Determine the [x, y] coordinate at the center of the cell enclosing the given text.  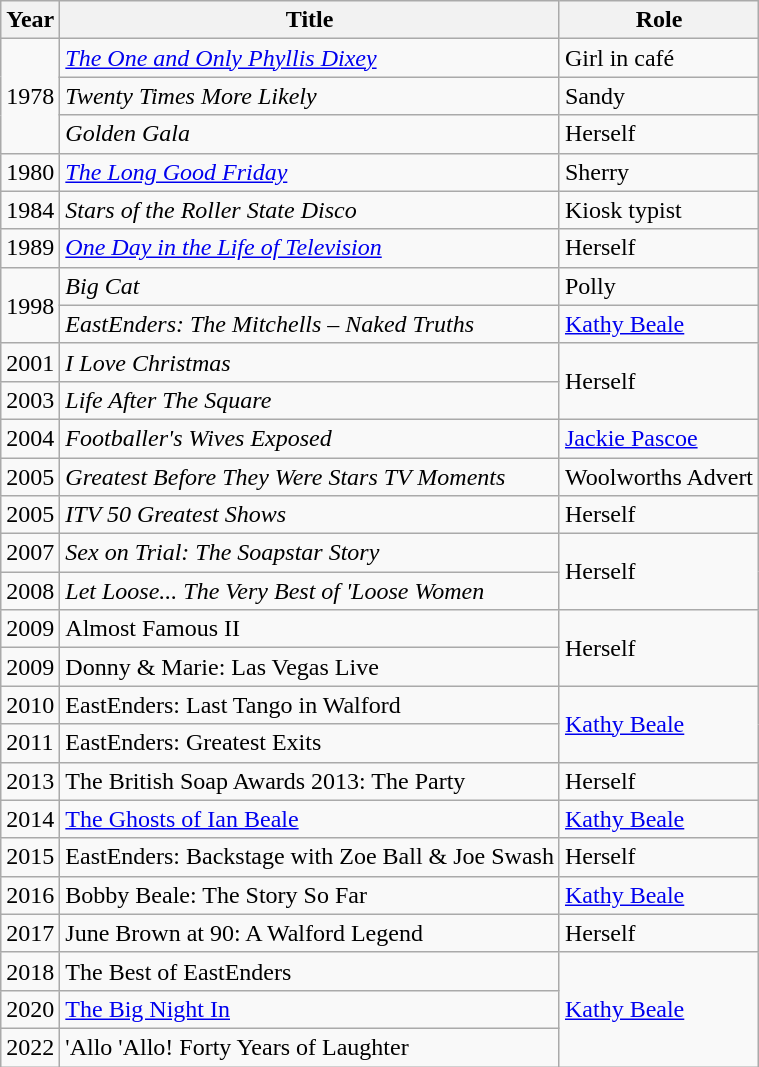
2003 [30, 400]
2004 [30, 438]
One Day in the Life of Television [310, 248]
'Allo 'Allo! Forty Years of Laughter [310, 1047]
Woolworths Advert [658, 477]
Donny & Marie: Las Vegas Live [310, 667]
Sex on Trial: The Soapstar Story [310, 553]
1984 [30, 210]
2018 [30, 971]
Jackie Pascoe [658, 438]
1978 [30, 96]
Almost Famous II [310, 629]
Kiosk typist [658, 210]
Title [310, 20]
Year [30, 20]
EastEnders: Backstage with Zoe Ball & Joe Swash [310, 857]
Twenty Times More Likely [310, 96]
I Love Christmas [310, 362]
2013 [30, 781]
Polly [658, 286]
1989 [30, 248]
Footballer's Wives Exposed [310, 438]
The Big Night In [310, 1009]
1980 [30, 172]
EastEnders: Greatest Exits [310, 743]
The One and Only Phyllis Dixey [310, 58]
EastEnders: Last Tango in Walford [310, 705]
2011 [30, 743]
2017 [30, 933]
Big Cat [310, 286]
Sandy [658, 96]
The British Soap Awards 2013: The Party [310, 781]
2001 [30, 362]
2015 [30, 857]
2010 [30, 705]
Sherry [658, 172]
2007 [30, 553]
Greatest Before They Were Stars TV Moments [310, 477]
Life After The Square [310, 400]
The Best of EastEnders [310, 971]
Girl in café [658, 58]
2020 [30, 1009]
2022 [30, 1047]
The Long Good Friday [310, 172]
June Brown at 90: A Walford Legend [310, 933]
1998 [30, 305]
2014 [30, 819]
2016 [30, 895]
2008 [30, 591]
EastEnders: The Mitchells – Naked Truths [310, 324]
The Ghosts of Ian Beale [310, 819]
Bobby Beale: The Story So Far [310, 895]
Golden Gala [310, 134]
Let Loose... The Very Best of 'Loose Women [310, 591]
ITV 50 Greatest Shows [310, 515]
Role [658, 20]
Stars of the Roller State Disco [310, 210]
